Find where the given text appears and provide that cell's center as [x, y] coordinate. 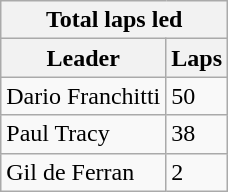
38 [197, 134]
Gil de Ferran [84, 172]
Total laps led [114, 20]
Paul Tracy [84, 134]
Laps [197, 58]
2 [197, 172]
Leader [84, 58]
Dario Franchitti [84, 96]
50 [197, 96]
